Return [X, Y] of the center of cell containing provided text 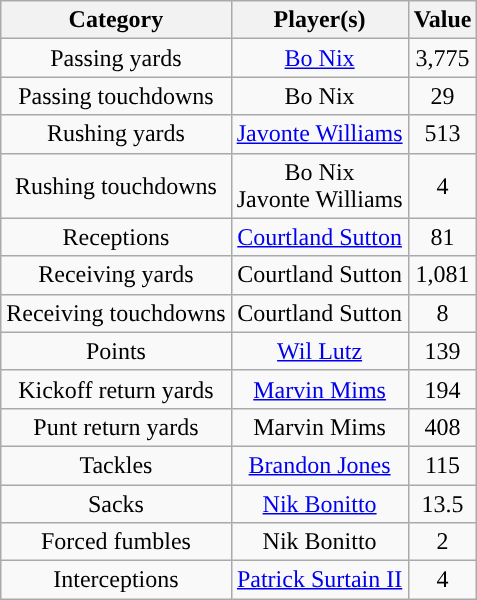
81 [442, 237]
408 [442, 427]
Points [116, 351]
3,775 [442, 58]
513 [442, 134]
Forced fumbles [116, 542]
Punt return yards [116, 427]
Rushing touchdowns [116, 186]
115 [442, 465]
Rushing yards [116, 134]
Category [116, 20]
8 [442, 313]
Javonte Williams [320, 134]
Receptions [116, 237]
Sacks [116, 503]
Value [442, 20]
29 [442, 96]
13.5 [442, 503]
Player(s) [320, 20]
Tackles [116, 465]
Receiving yards [116, 275]
Brandon Jones [320, 465]
Interceptions [116, 580]
Patrick Surtain II [320, 580]
1,081 [442, 275]
Receiving touchdowns [116, 313]
2 [442, 542]
Passing yards [116, 58]
194 [442, 389]
Kickoff return yards [116, 389]
Wil Lutz [320, 351]
Bo NixJavonte Williams [320, 186]
Passing touchdowns [116, 96]
139 [442, 351]
